For the text-containing cell, return its midpoint in (X, Y) coordinate format. 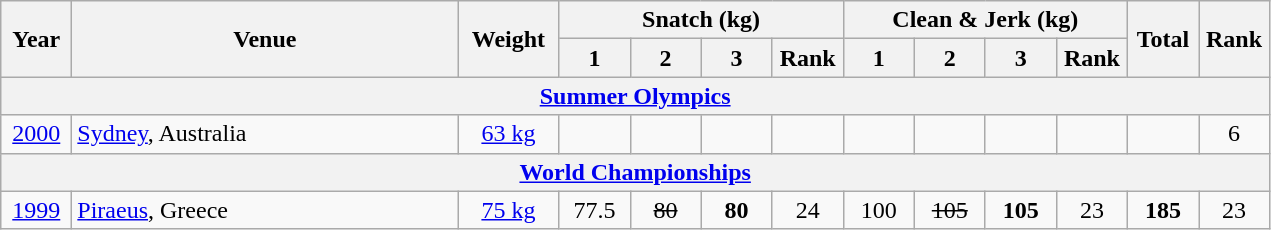
Summer Olympics (636, 96)
Piraeus, Greece (265, 210)
77.5 (594, 210)
24 (808, 210)
63 kg (508, 134)
100 (878, 210)
Total (1162, 39)
75 kg (508, 210)
Clean & Jerk (kg) (985, 20)
6 (1234, 134)
Venue (265, 39)
Year (36, 39)
Weight (508, 39)
1999 (36, 210)
World Championships (636, 172)
2000 (36, 134)
Snatch (kg) (701, 20)
185 (1162, 210)
Sydney, Australia (265, 134)
